Pinpoint the cell where the given text exists, returning its [x, y] midpoint coordinate. 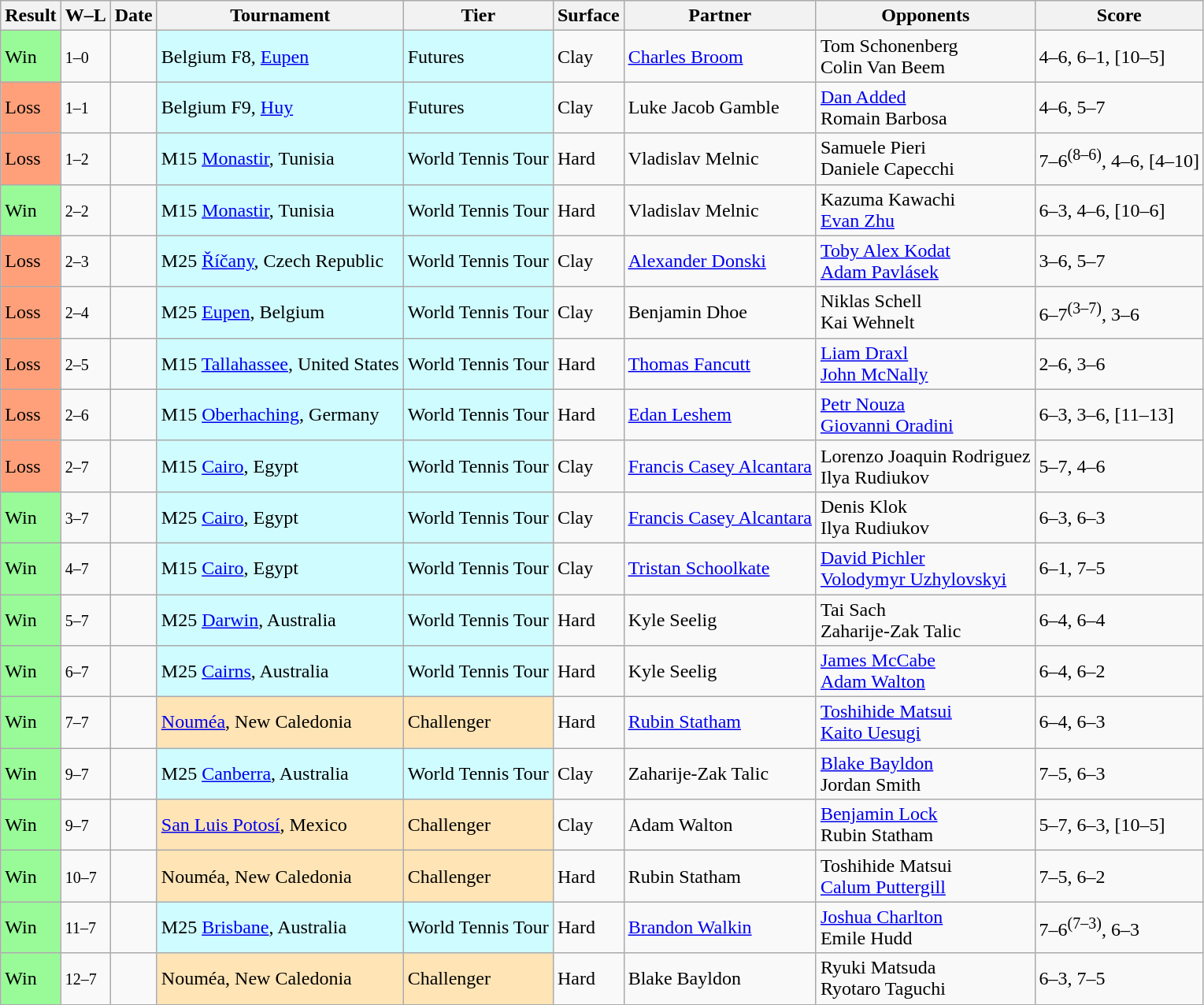
6–4, 6–3 [1119, 723]
M15 Tallahassee, United States [280, 364]
Belgium F9, Huy [280, 107]
Kazuma Kawachi Evan Zhu [925, 210]
10–7 [85, 876]
2–5 [85, 364]
Alexander Donski [720, 261]
Tier [478, 16]
2–2 [85, 210]
Tom Schonenberg Colin Van Beem [925, 57]
Opponents [925, 16]
M25 Canberra, Australia [280, 773]
Blake Bayldon [720, 978]
M25 Darwin, Australia [280, 619]
6–3, 6–3 [1119, 517]
M15 Oberhaching, Germany [280, 414]
3–6, 5–7 [1119, 261]
6–3, 4–6, [10–6] [1119, 210]
Adam Walton [720, 825]
4–6, 6–1, [10–5] [1119, 57]
6–7 [85, 671]
David Pichler Volodymyr Uzhylovskyi [925, 569]
Luke Jacob Gamble [720, 107]
4–6, 5–7 [1119, 107]
M25 Říčany, Czech Republic [280, 261]
Tai Sach Zaharije-Zak Talic [925, 619]
2–7 [85, 466]
3–7 [85, 517]
Benjamin Dhoe [720, 312]
Blake Bayldon Jordan Smith [925, 773]
Result [31, 16]
2–4 [85, 312]
5–7 [85, 619]
W–L [85, 16]
2–6, 3–6 [1119, 364]
M25 Brisbane, Australia [280, 928]
Samuele Pieri Daniele Capecchi [925, 159]
7–7 [85, 723]
San Luis Potosí, Mexico [280, 825]
12–7 [85, 978]
Date [134, 16]
Edan Leshem [720, 414]
2–6 [85, 414]
Thomas Fancutt [720, 364]
Belgium F8, Eupen [280, 57]
Toshihide Matsui Calum Puttergill [925, 876]
Joshua Charlton Emile Hudd [925, 928]
Dan Added Romain Barbosa [925, 107]
Brandon Walkin [720, 928]
6–4, 6–4 [1119, 619]
Ryuki Matsuda Ryotaro Taguchi [925, 978]
M25 Cairns, Australia [280, 671]
Denis Klok Ilya Rudiukov [925, 517]
2–3 [85, 261]
Surface [588, 16]
Charles Broom [720, 57]
Partner [720, 16]
Lorenzo Joaquin Rodriguez Ilya Rudiukov [925, 466]
James McCabe Adam Walton [925, 671]
1–1 [85, 107]
Tournament [280, 16]
Niklas Schell Kai Wehnelt [925, 312]
4–7 [85, 569]
Zaharije-Zak Talic [720, 773]
Score [1119, 16]
5–7, 4–6 [1119, 466]
M25 Cairo, Egypt [280, 517]
1–0 [85, 57]
Tristan Schoolkate [720, 569]
7–5, 6–3 [1119, 773]
6–3, 7–5 [1119, 978]
7–6(7–3), 6–3 [1119, 928]
11–7 [85, 928]
Toshihide Matsui Kaito Uesugi [925, 723]
Benjamin Lock Rubin Statham [925, 825]
7–5, 6–2 [1119, 876]
M25 Eupen, Belgium [280, 312]
Toby Alex Kodat Adam Pavlásek [925, 261]
6–4, 6–2 [1119, 671]
6–3, 3–6, [11–13] [1119, 414]
1–2 [85, 159]
Liam Draxl John McNally [925, 364]
Petr Nouza Giovanni Oradini [925, 414]
6–1, 7–5 [1119, 569]
7–6(8–6), 4–6, [4–10] [1119, 159]
5–7, 6–3, [10–5] [1119, 825]
6–7(3–7), 3–6 [1119, 312]
